Capture the cell that displays the provided text and extract its (x, y) central coordinate. 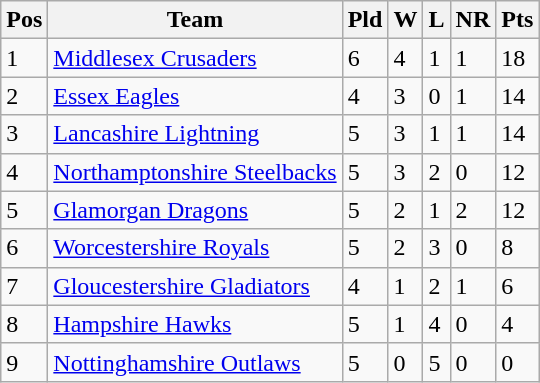
Glamorgan Dragons (195, 210)
Essex Eagles (195, 96)
Gloucestershire Gladiators (195, 286)
Pts (518, 20)
18 (518, 58)
Lancashire Lightning (195, 134)
Middlesex Crusaders (195, 58)
Northamptonshire Steelbacks (195, 172)
Team (195, 20)
Worcestershire Royals (195, 248)
Hampshire Hawks (195, 324)
7 (24, 286)
L (436, 20)
W (406, 20)
Pos (24, 20)
NR (473, 20)
Nottinghamshire Outlaws (195, 362)
9 (24, 362)
Pld (365, 20)
